Capture the cell that displays the provided text and extract its (x, y) central coordinate. 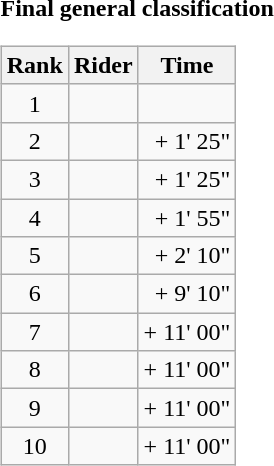
+ 1' 55" (187, 217)
10 (34, 446)
4 (34, 217)
9 (34, 408)
Time (187, 65)
+ 2' 10" (187, 256)
7 (34, 332)
8 (34, 370)
1 (34, 103)
5 (34, 256)
Rider (103, 65)
Rank (34, 65)
2 (34, 141)
+ 9' 10" (187, 294)
6 (34, 294)
3 (34, 179)
